Capture the cell that displays the provided text and extract its (X, Y) central coordinate. 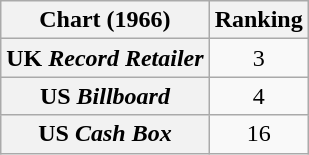
Chart (1966) (105, 20)
US Billboard (105, 96)
US Cash Box (105, 134)
Ranking (258, 20)
3 (258, 58)
4 (258, 96)
UK Record Retailer (105, 58)
16 (258, 134)
